Return (X, Y) of the center of cell containing provided text 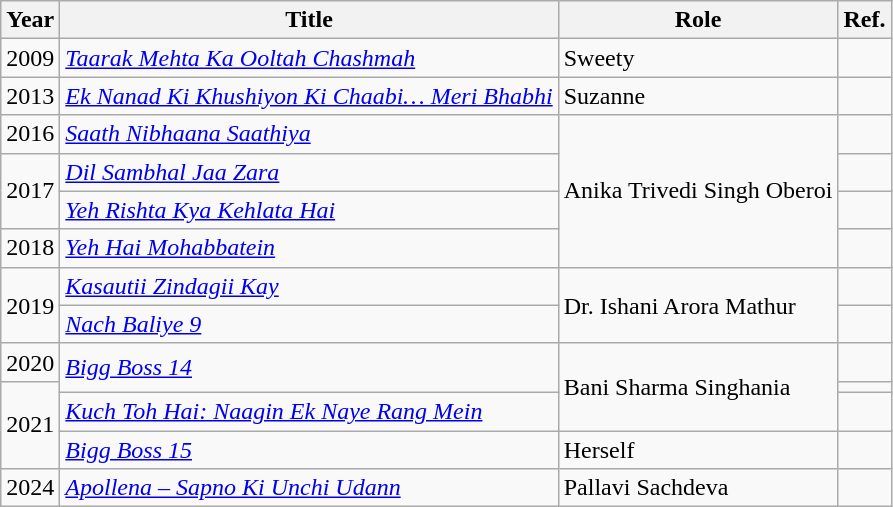
Bani Sharma Singhania (698, 386)
Kasautii Zindagii Kay (309, 286)
Nach Baliye 9 (309, 324)
Year (30, 20)
Taarak Mehta Ka Ooltah Chashmah (309, 58)
2017 (30, 191)
Kuch Toh Hai: Naagin Ek Naye Rang Mein (309, 411)
2019 (30, 305)
2016 (30, 134)
Dil Sambhal Jaa Zara (309, 172)
Ek Nanad Ki Khushiyon Ki Chaabi… Meri Bhabhi (309, 96)
Suzanne (698, 96)
Saath Nibhaana Saathiya (309, 134)
Yeh Rishta Kya Kehlata Hai (309, 210)
Pallavi Sachdeva (698, 488)
Herself (698, 449)
2009 (30, 58)
2013 (30, 96)
2020 (30, 362)
Bigg Boss 14 (309, 368)
Bigg Boss 15 (309, 449)
Dr. Ishani Arora Mathur (698, 305)
Ref. (864, 20)
Apollena – Sapno Ki Unchi Udann (309, 488)
2024 (30, 488)
Sweety (698, 58)
2021 (30, 424)
Role (698, 20)
Yeh Hai Mohabbatein (309, 248)
Title (309, 20)
Anika Trivedi Singh Oberoi (698, 191)
2018 (30, 248)
